Provide the [x, y] coordinate of the cell's center where the given text is located.  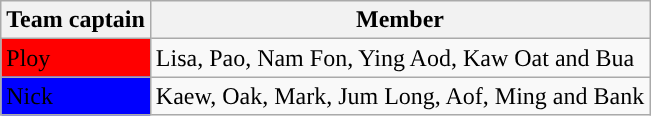
Member [400, 20]
Ploy [76, 58]
Nick [76, 96]
Kaew, Oak, Mark, Jum Long, Aof, Ming and Bank [400, 96]
Lisa, Pao, Nam Fon, Ying Aod, Kaw Oat and Bua [400, 58]
Team captain [76, 20]
